For the text-containing cell, return its midpoint in [X, Y] coordinate format. 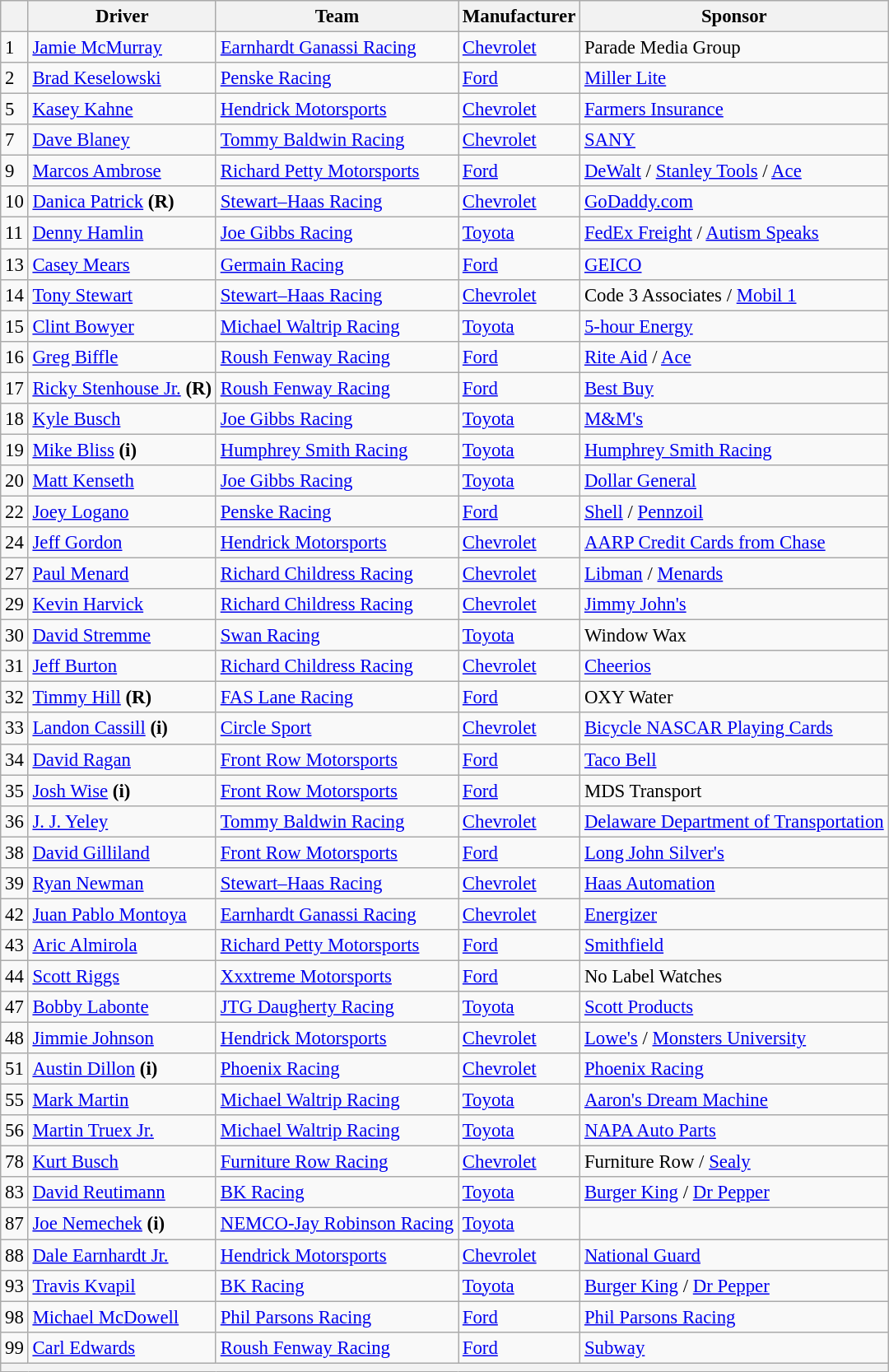
Dale Earnhardt Jr. [122, 1255]
Dave Blaney [122, 140]
Driver [122, 16]
Libman / Menards [734, 574]
36 [15, 821]
Germain Racing [337, 264]
Cheerios [734, 666]
Taco Bell [734, 759]
Parade Media Group [734, 48]
Martin Truex Jr. [122, 1131]
Scott Products [734, 1007]
Jimmie Johnson [122, 1038]
93 [15, 1286]
87 [15, 1224]
47 [15, 1007]
Ricky Stenhouse Jr. (R) [122, 388]
Mark Martin [122, 1100]
Jeff Burton [122, 666]
31 [15, 666]
Juan Pablo Montoya [122, 914]
Greg Biffle [122, 357]
Kevin Harvick [122, 604]
Tony Stewart [122, 295]
42 [15, 914]
48 [15, 1038]
Kurt Busch [122, 1162]
Best Buy [734, 388]
18 [15, 419]
Carl Edwards [122, 1347]
Manufacturer [519, 16]
FAS Lane Racing [337, 698]
Swan Racing [337, 636]
SANY [734, 140]
Long John Silver's [734, 852]
24 [15, 543]
88 [15, 1255]
Circle Sport [337, 729]
Bobby Labonte [122, 1007]
J. J. Yeley [122, 821]
Joey Logano [122, 511]
Austin Dillon (i) [122, 1069]
Smithfield [734, 945]
Ryan Newman [122, 884]
Kyle Busch [122, 419]
Josh Wise (i) [122, 791]
Rite Aid / Ace [734, 357]
David Gilliland [122, 852]
Delaware Department of Transportation [734, 821]
Kasey Kahne [122, 110]
56 [15, 1131]
34 [15, 759]
99 [15, 1347]
Miller Lite [734, 78]
Dollar General [734, 481]
MDS Transport [734, 791]
15 [15, 326]
39 [15, 884]
83 [15, 1193]
Shell / Pennzoil [734, 511]
NEMCO-Jay Robinson Racing [337, 1224]
Team [337, 16]
Jeff Gordon [122, 543]
35 [15, 791]
Subway [734, 1347]
JTG Daugherty Racing [337, 1007]
29 [15, 604]
10 [15, 202]
19 [15, 450]
98 [15, 1317]
Clint Bowyer [122, 326]
Paul Menard [122, 574]
38 [15, 852]
5-hour Energy [734, 326]
Window Wax [734, 636]
Joe Nemechek (i) [122, 1224]
No Label Watches [734, 976]
AARP Credit Cards from Chase [734, 543]
GoDaddy.com [734, 202]
32 [15, 698]
Jimmy John's [734, 604]
Farmers Insurance [734, 110]
Denny Hamlin [122, 233]
Haas Automation [734, 884]
Lowe's / Monsters University [734, 1038]
2 [15, 78]
Jamie McMurray [122, 48]
78 [15, 1162]
Brad Keselowski [122, 78]
Landon Cassill (i) [122, 729]
9 [15, 171]
Danica Patrick (R) [122, 202]
DeWalt / Stanley Tools / Ace [734, 171]
Energizer [734, 914]
20 [15, 481]
1 [15, 48]
16 [15, 357]
11 [15, 233]
33 [15, 729]
Marcos Ambrose [122, 171]
Furniture Row Racing [337, 1162]
44 [15, 976]
Michael McDowell [122, 1317]
51 [15, 1069]
Matt Kenseth [122, 481]
Aaron's Dream Machine [734, 1100]
FedEx Freight / Autism Speaks [734, 233]
Mike Bliss (i) [122, 450]
Code 3 Associates / Mobil 1 [734, 295]
22 [15, 511]
Sponsor [734, 16]
55 [15, 1100]
David Stremme [122, 636]
OXY Water [734, 698]
NAPA Auto Parts [734, 1131]
GEICO [734, 264]
17 [15, 388]
Furniture Row / Sealy [734, 1162]
David Ragan [122, 759]
National Guard [734, 1255]
27 [15, 574]
Xxxtreme Motorsports [337, 976]
5 [15, 110]
Travis Kvapil [122, 1286]
M&M's [734, 419]
Aric Almirola [122, 945]
13 [15, 264]
14 [15, 295]
Bicycle NASCAR Playing Cards [734, 729]
43 [15, 945]
David Reutimann [122, 1193]
Casey Mears [122, 264]
7 [15, 140]
Timmy Hill (R) [122, 698]
Scott Riggs [122, 976]
30 [15, 636]
